Return (x, y) of the center of cell containing provided text 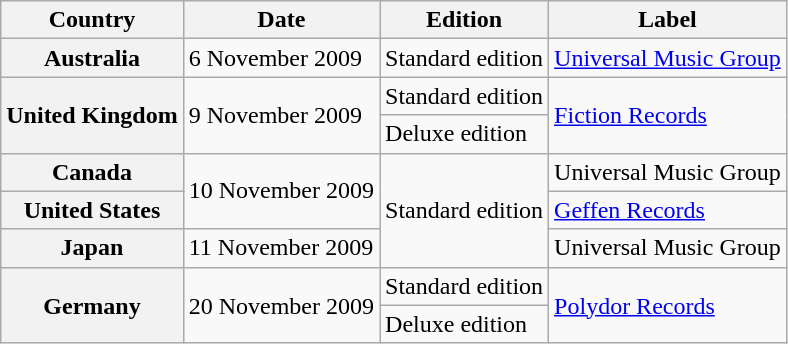
United States (92, 210)
Japan (92, 248)
Fiction Records (668, 115)
Canada (92, 172)
9 November 2009 (281, 115)
Germany (92, 305)
United Kingdom (92, 115)
11 November 2009 (281, 248)
6 November 2009 (281, 58)
Polydor Records (668, 305)
20 November 2009 (281, 305)
10 November 2009 (281, 191)
Edition (464, 20)
Geffen Records (668, 210)
Australia (92, 58)
Country (92, 20)
Date (281, 20)
Label (668, 20)
